From the cell containing the given text, extract its center point as (x, y) coordinate. 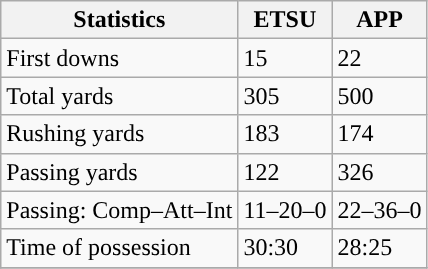
Passing yards (120, 172)
Statistics (120, 20)
183 (285, 134)
Total yards (120, 96)
Time of possession (120, 248)
Passing: Comp–Att–Int (120, 210)
22–36–0 (380, 210)
500 (380, 96)
Rushing yards (120, 134)
First downs (120, 58)
APP (380, 20)
305 (285, 96)
ETSU (285, 20)
15 (285, 58)
11–20–0 (285, 210)
30:30 (285, 248)
22 (380, 58)
174 (380, 134)
326 (380, 172)
122 (285, 172)
28:25 (380, 248)
